For the text-containing cell, return its midpoint in [X, Y] coordinate format. 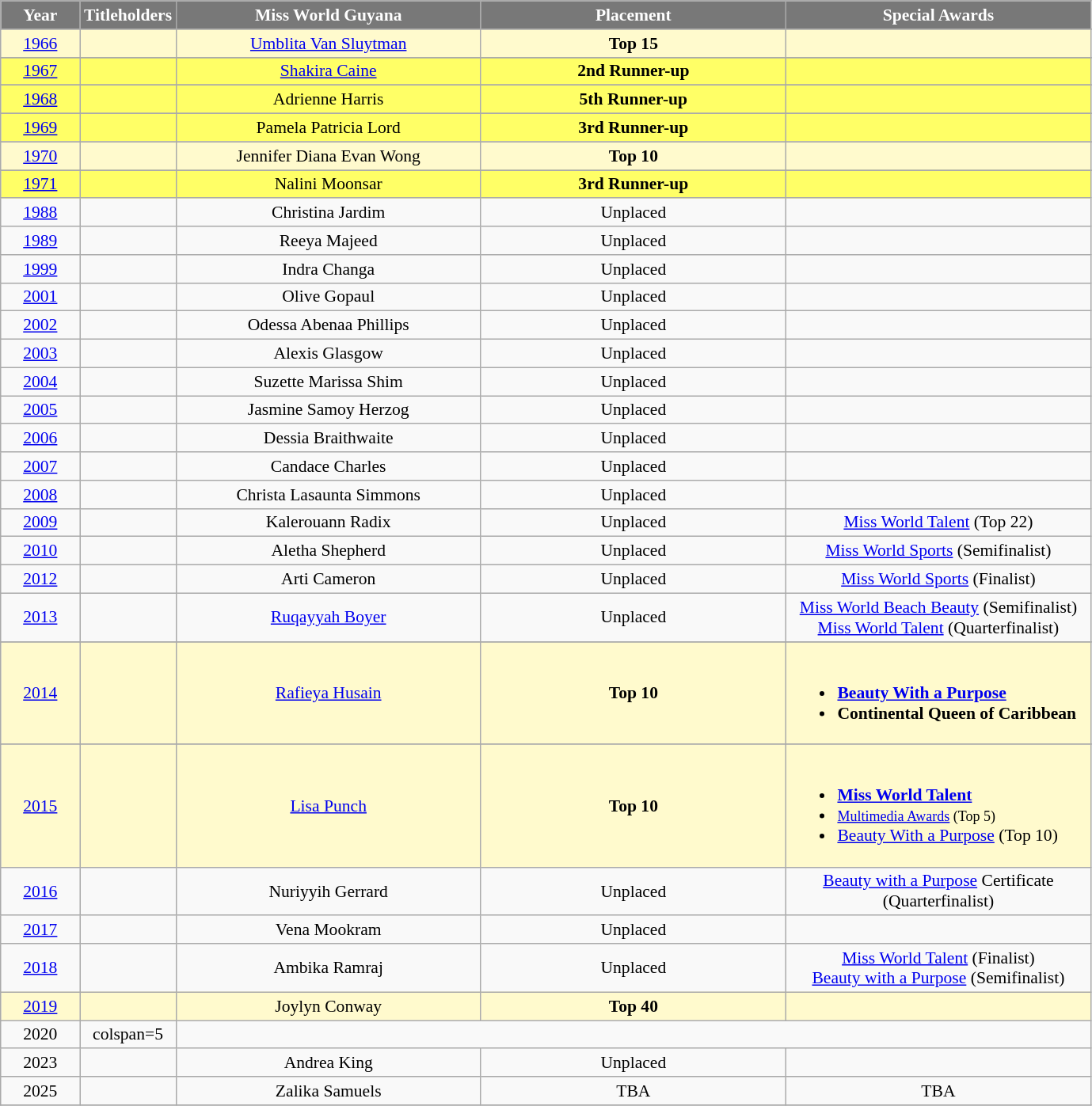
2009 [40, 523]
2004 [40, 382]
Ruqayyah Boyer [328, 618]
2019 [40, 1006]
Joylyn Conway [328, 1006]
Top 40 [634, 1006]
2007 [40, 466]
Kalerouann Radix [328, 523]
2010 [40, 551]
Miss World Beach Beauty (Semifinalist)Miss World Talent (Quarterfinalist) [938, 618]
2015 [40, 806]
Top 15 [634, 44]
2014 [40, 693]
Aletha Shepherd [328, 551]
1971 [40, 184]
2006 [40, 439]
Nalini Moonsar [328, 184]
Odessa Abenaa Phillips [328, 325]
1989 [40, 241]
Reeya Majeed [328, 241]
1988 [40, 213]
Jennifer Diana Evan Wong [328, 156]
Alexis Glasgow [328, 354]
1969 [40, 128]
Miss World Sports (Finalist) [938, 580]
Ambika Ramraj [328, 967]
Miss World Sports (Semifinalist) [938, 551]
Dessia Braithwaite [328, 439]
1967 [40, 71]
Olive Gopaul [328, 297]
2nd Runner-up [634, 71]
2003 [40, 354]
Titleholders [128, 15]
1966 [40, 44]
Zalika Samuels [328, 1091]
Miss World Guyana [328, 15]
2005 [40, 410]
Jasmine Samoy Herzog [328, 410]
Vena Mookram [328, 930]
Nuriyyih Gerrard [328, 891]
2016 [40, 891]
2023 [40, 1063]
Pamela Patricia Lord [328, 128]
colspan=5 [128, 1035]
Miss World TalentMultimedia Awards (Top 5)Beauty With a Purpose (Top 10) [938, 806]
Candace Charles [328, 466]
Umblita Van Sluytman [328, 44]
Christina Jardim [328, 213]
Beauty With a PurposeContinental Queen of Caribbean [938, 693]
Miss World Talent (Top 22) [938, 523]
Beauty with a Purpose Certificate (Quarterfinalist) [938, 891]
Andrea King [328, 1063]
1999 [40, 269]
Christa Lasaunta Simmons [328, 495]
2012 [40, 580]
2017 [40, 930]
2020 [40, 1035]
2025 [40, 1091]
Indra Changa [328, 269]
Arti Cameron [328, 580]
2008 [40, 495]
Special Awards [938, 15]
Suzette Marissa Shim [328, 382]
2002 [40, 325]
1970 [40, 156]
2001 [40, 297]
5th Runner-up [634, 100]
Rafieya Husain [328, 693]
1968 [40, 100]
2018 [40, 967]
2013 [40, 618]
Placement [634, 15]
Adrienne Harris [328, 100]
Miss World Talent (Finalist)Beauty with a Purpose (Semifinalist) [938, 967]
Lisa Punch [328, 806]
Shakira Caine [328, 71]
Year [40, 15]
